Extract the [X, Y] coordinate from the center of the cell holding the provided text.  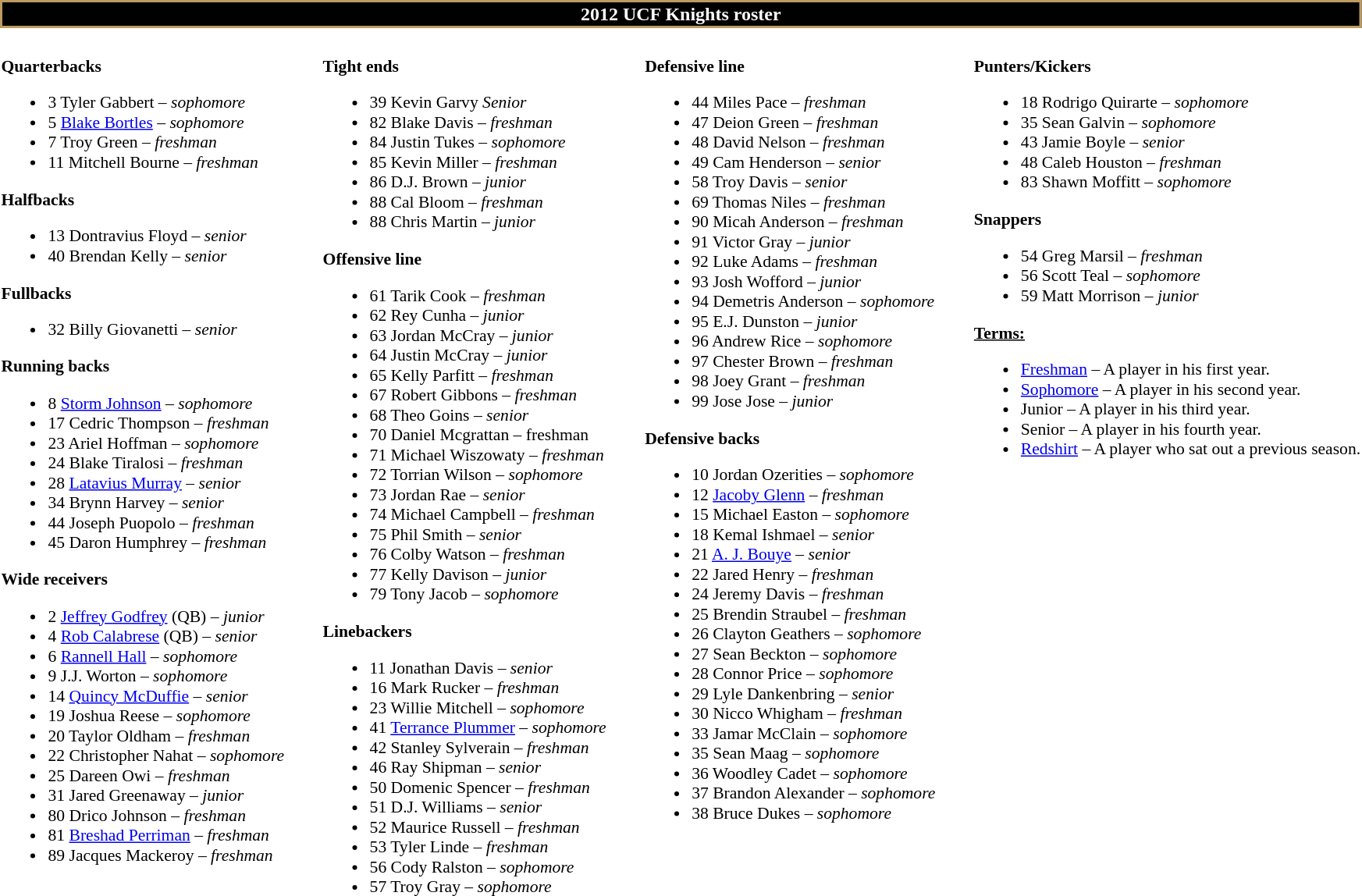
2012 UCF Knights roster [681, 14]
